Locate the cell with the specified text and output its (X, Y) center coordinate. 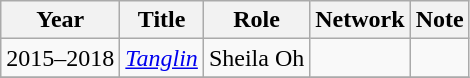
Role (256, 20)
Network (360, 20)
Title (162, 20)
Sheila Oh (256, 58)
Tanglin (162, 58)
2015–2018 (60, 58)
Note (440, 20)
Year (60, 20)
